Find where the given text appears and provide that cell's center as (x, y) coordinate. 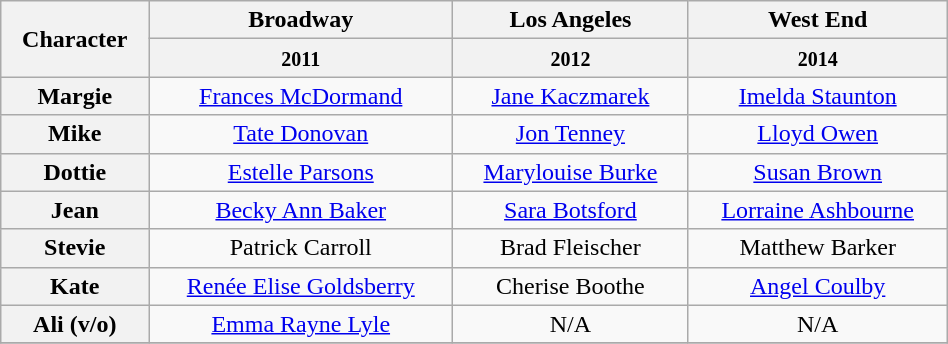
Becky Ann Baker (301, 210)
2011 (301, 58)
Character (75, 39)
Estelle Parsons (301, 172)
2014 (818, 58)
Sara Botsford (570, 210)
Jon Tenney (570, 134)
Tate Donovan (301, 134)
Imelda Staunton (818, 96)
Renée Elise Goldsberry (301, 286)
Cherise Boothe (570, 286)
Los Angeles (570, 20)
Margie (75, 96)
Dottie (75, 172)
Emma Rayne Lyle (301, 324)
Brad Fleischer (570, 248)
Ali (v/o) (75, 324)
2012 (570, 58)
Broadway (301, 20)
Marylouise Burke (570, 172)
Jane Kaczmarek (570, 96)
Matthew Barker (818, 248)
Lorraine Ashbourne (818, 210)
Jean (75, 210)
West End (818, 20)
Lloyd Owen (818, 134)
Angel Coulby (818, 286)
Susan Brown (818, 172)
Stevie (75, 248)
Mike (75, 134)
Kate (75, 286)
Patrick Carroll (301, 248)
Frances McDormand (301, 96)
